Determine the [x, y] coordinate at the center of the cell enclosing the given text.  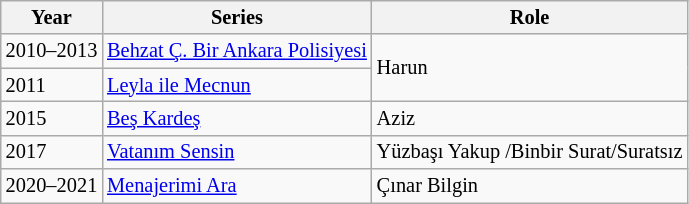
Beş Kardeş [237, 118]
2015 [52, 118]
Çınar Bilgin [530, 186]
Yüzbaşı Yakup /Binbir Surat/Suratsız [530, 152]
Role [530, 17]
Year [52, 17]
Aziz [530, 118]
2011 [52, 85]
Behzat Ç. Bir Ankara Polisiyesi [237, 51]
Series [237, 17]
2017 [52, 152]
2020–2021 [52, 186]
Menajerimi Ara [237, 186]
Harun [530, 68]
Vatanım Sensin [237, 152]
2010–2013 [52, 51]
Leyla ile Mecnun [237, 85]
